Output the (X, Y) coordinate of the center of the cell containing the given text.  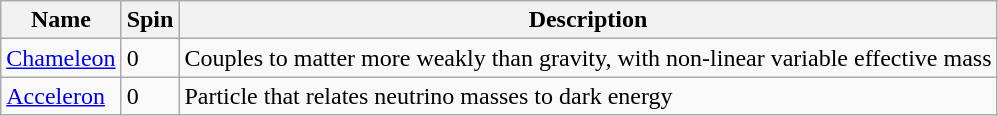
Description (588, 20)
Couples to matter more weakly than gravity, with non-linear variable effective mass (588, 58)
Chameleon (61, 58)
Acceleron (61, 96)
Spin (150, 20)
Particle that relates neutrino masses to dark energy (588, 96)
Name (61, 20)
